Find where the given text appears and provide that cell's center as (X, Y) coordinate. 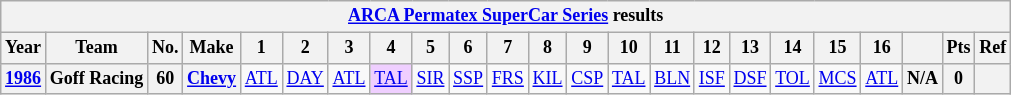
No. (166, 48)
8 (548, 48)
MCS (838, 78)
16 (882, 48)
ISF (712, 78)
Pts (958, 48)
1986 (24, 78)
Team (96, 48)
9 (588, 48)
5 (430, 48)
Chevy (212, 78)
4 (391, 48)
3 (349, 48)
0 (958, 78)
CSP (588, 78)
7 (508, 48)
14 (792, 48)
6 (468, 48)
Year (24, 48)
DAY (305, 78)
SSP (468, 78)
BLN (672, 78)
DSF (750, 78)
1 (261, 48)
Goff Racing (96, 78)
FRS (508, 78)
N/A (923, 78)
ARCA Permatex SuperCar Series results (506, 16)
13 (750, 48)
Make (212, 48)
TOL (792, 78)
10 (629, 48)
2 (305, 48)
KIL (548, 78)
SIR (430, 78)
11 (672, 48)
Ref (993, 48)
12 (712, 48)
15 (838, 48)
60 (166, 78)
